Detect which cell encompasses the target text, then output its (x, y) center coordinate. 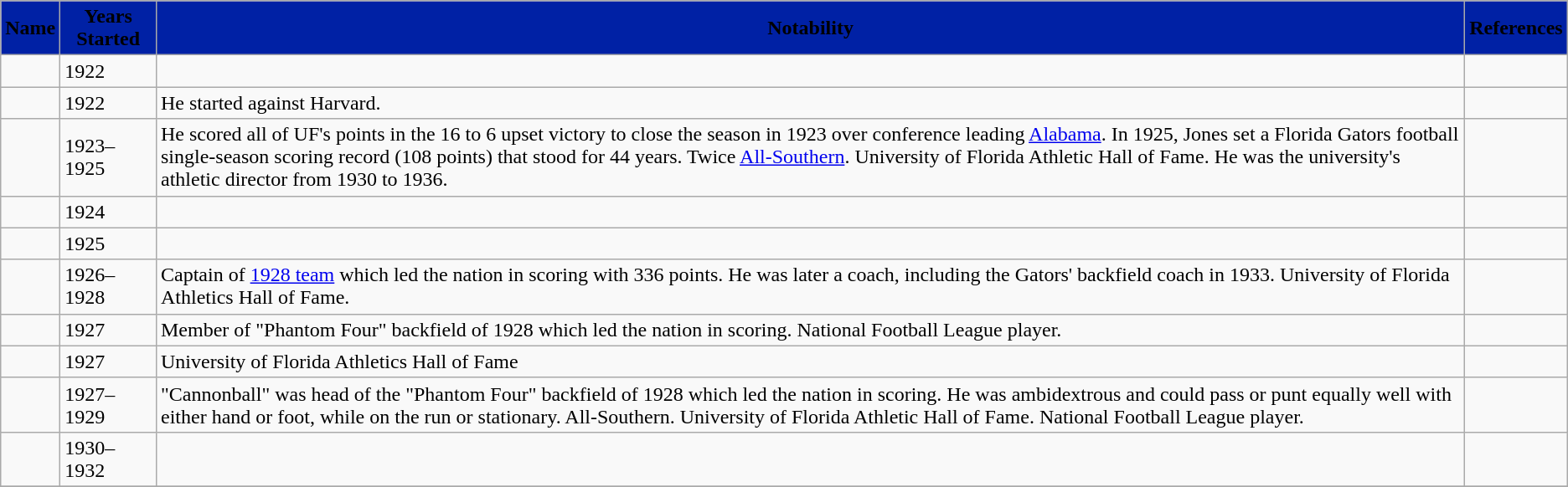
1924 (109, 212)
Member of "Phantom Four" backfield of 1928 which led the nation in scoring. National Football League player. (810, 330)
1927–1929 (109, 405)
1926–1928 (109, 286)
Notability (810, 28)
1925 (109, 243)
References (1516, 28)
Name (30, 28)
He started against Harvard. (810, 103)
1930–1932 (109, 459)
1923–1925 (109, 157)
Years Started (109, 28)
University of Florida Athletics Hall of Fame (810, 361)
